Find where the given text appears and provide that cell's center as (X, Y) coordinate. 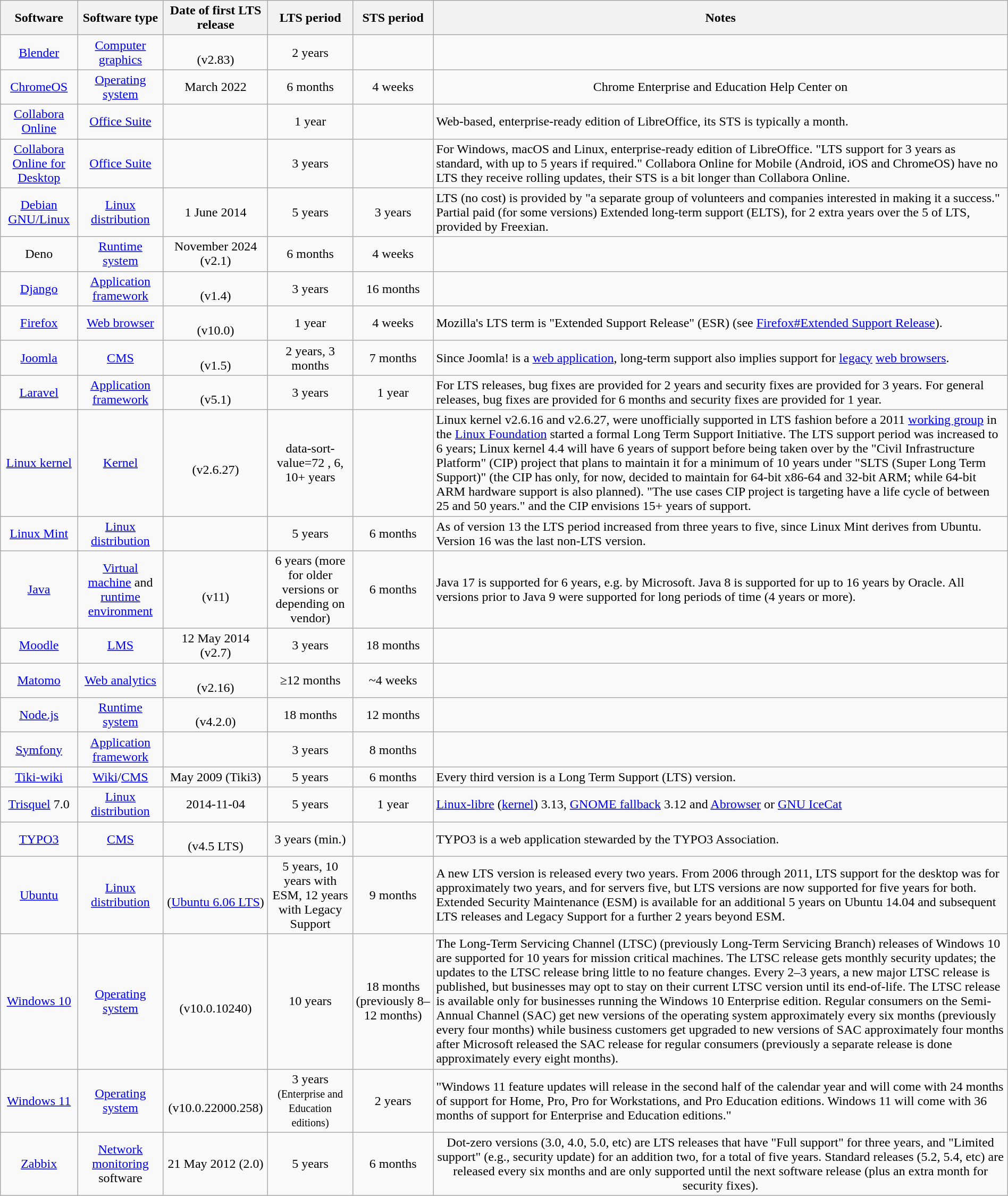
(v1.4) (215, 288)
STS period (392, 18)
18 months (previously 8–12 months) (392, 1001)
Blender (39, 52)
Windows 11 (39, 1101)
21 May 2012 (2.0) (215, 1164)
(v10.0.10240) (215, 1001)
Software type (121, 18)
TYPO3 (39, 839)
Notes (720, 18)
16 months (392, 288)
Every third version is a Long Term Support (LTS) version. (720, 777)
Symfony (39, 750)
Node.js (39, 715)
(v5.1) (215, 392)
10 years (310, 1001)
(v2.6.27) (215, 463)
9 months (392, 895)
May 2009 (Tiki3) (215, 777)
Virtual machine and runtime environment (121, 590)
3 years (Enterprise and Education editions) (310, 1101)
Mozilla's LTS term is "Extended Support Release" (ESR) (see Firefox#Extended Support Release). (720, 323)
(v2.16) (215, 681)
Web analytics (121, 681)
Debian GNU/Linux (39, 212)
~4 weeks (392, 681)
Trisquel 7.0 (39, 804)
data-sort-value=72 , 6, 10+ years (310, 463)
12 May 2014 (v2.7) (215, 646)
November 2024(v2.1) (215, 254)
Web-based, enterprise-ready edition of LibreOffice, its STS is typically a month. (720, 121)
Software (39, 18)
(v10.0) (215, 323)
(Ubuntu 6.06 LTS) (215, 895)
6 years (more for older versions or depending on vendor) (310, 590)
(v4.5 LTS) (215, 839)
(v11) (215, 590)
Tiki-wiki (39, 777)
Django (39, 288)
3 years (min.) (310, 839)
8 months (392, 750)
Matomo (39, 681)
Deno (39, 254)
(v1.5) (215, 357)
Zabbix (39, 1164)
Moodle (39, 646)
Network monitoring software (121, 1164)
Windows 10 (39, 1001)
≥12 months (310, 681)
(v4.2.0) (215, 715)
Java (39, 590)
Computer graphics (121, 52)
(v10.0.22000.258) (215, 1101)
LMS (121, 646)
Wiki/CMS (121, 777)
Linux-libre (kernel) 3.13, GNOME fallback 3.12 and Abrowser or GNU IceCat (720, 804)
1 June 2014 (215, 212)
(v2.83) (215, 52)
Linux kernel (39, 463)
Since Joomla! is a web application, long-term support also implies support for legacy web browsers. (720, 357)
TYPO3 is a web application stewarded by the TYPO3 Association. (720, 839)
5 years, 10 years with ESM, 12 years with Legacy Support (310, 895)
ChromeOS (39, 87)
Joomla (39, 357)
Date of first LTS release (215, 18)
7 months (392, 357)
Firefox (39, 323)
2 years, 3 months (310, 357)
12 months (392, 715)
2014-11-04 (215, 804)
As of version 13 the LTS period increased from three years to five, since Linux Mint derives from Ubuntu. Version 16 was the last non-LTS version. (720, 533)
Kernel (121, 463)
Linux Mint (39, 533)
Collabora Online (39, 121)
March 2022 (215, 87)
LTS period (310, 18)
Ubuntu (39, 895)
Collabora Online for Desktop (39, 163)
Laravel (39, 392)
Web browser (121, 323)
Chrome Enterprise and Education Help Center on (720, 87)
